For the text-containing cell, return its midpoint in (X, Y) coordinate format. 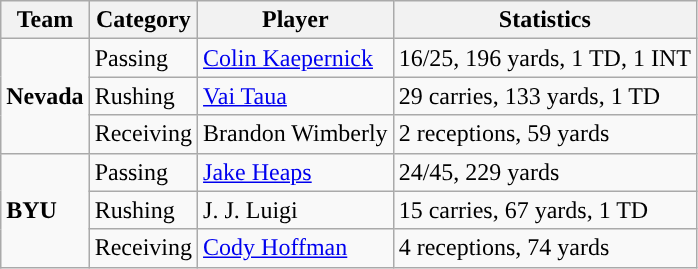
Brandon Wimberly (296, 134)
Vai Taua (296, 96)
Statistics (544, 20)
Cody Hoffman (296, 248)
16/25, 196 yards, 1 TD, 1 INT (544, 58)
24/45, 229 yards (544, 172)
29 carries, 133 yards, 1 TD (544, 96)
Player (296, 20)
Jake Heaps (296, 172)
Team (45, 20)
J. J. Luigi (296, 210)
2 receptions, 59 yards (544, 134)
Category (143, 20)
BYU (45, 210)
Colin Kaepernick (296, 58)
4 receptions, 74 yards (544, 248)
Nevada (45, 96)
15 carries, 67 yards, 1 TD (544, 210)
